Locate the cell with the specified text and output its [x, y] center coordinate. 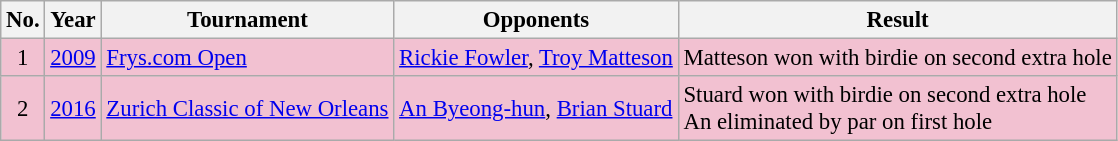
2009 [73, 58]
Frys.com Open [248, 58]
2 [23, 108]
Year [73, 20]
Stuard won with birdie on second extra holeAn eliminated by par on first hole [898, 108]
Matteson won with birdie on second extra hole [898, 58]
Opponents [536, 20]
Zurich Classic of New Orleans [248, 108]
2016 [73, 108]
Rickie Fowler, Troy Matteson [536, 58]
Tournament [248, 20]
Result [898, 20]
1 [23, 58]
No. [23, 20]
An Byeong-hun, Brian Stuard [536, 108]
